From the cell containing the given text, extract its center point as (x, y) coordinate. 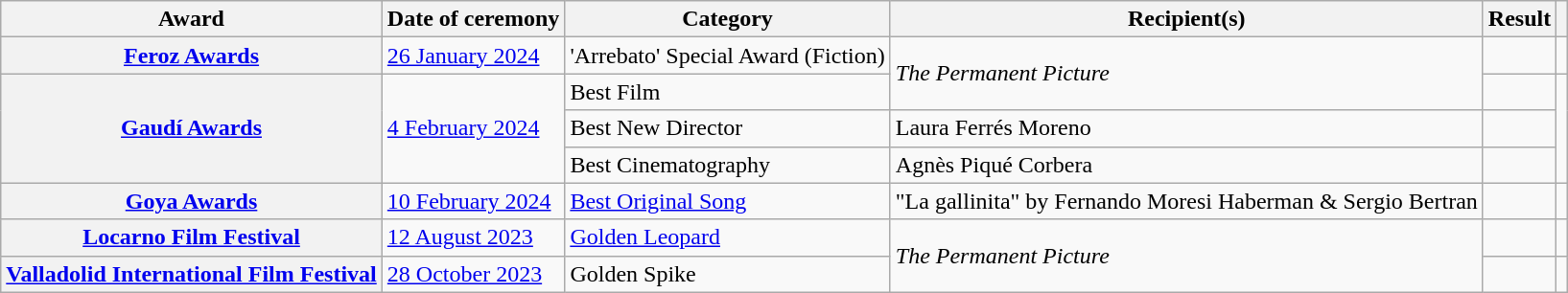
Date of ceremony (474, 19)
Goya Awards (192, 201)
10 February 2024 (474, 201)
Valladolid International Film Festival (192, 274)
Gaudí Awards (192, 128)
Recipient(s) (1186, 19)
Laura Ferrés Moreno (1186, 128)
Golden Leopard (727, 237)
Best Cinematography (727, 165)
12 August 2023 (474, 237)
4 February 2024 (474, 128)
Best Film (727, 92)
"La gallinita" by Fernando Moresi Haberman & Sergio Bertran (1186, 201)
Locarno Film Festival (192, 237)
Result (1519, 19)
26 January 2024 (474, 56)
Best New Director (727, 128)
Golden Spike (727, 274)
Best Original Song (727, 201)
Agnès Piqué Corbera (1186, 165)
'Arrebato' Special Award (Fiction) (727, 56)
Award (192, 19)
28 October 2023 (474, 274)
Feroz Awards (192, 56)
Category (727, 19)
